Return [x, y] of the center of cell containing provided text 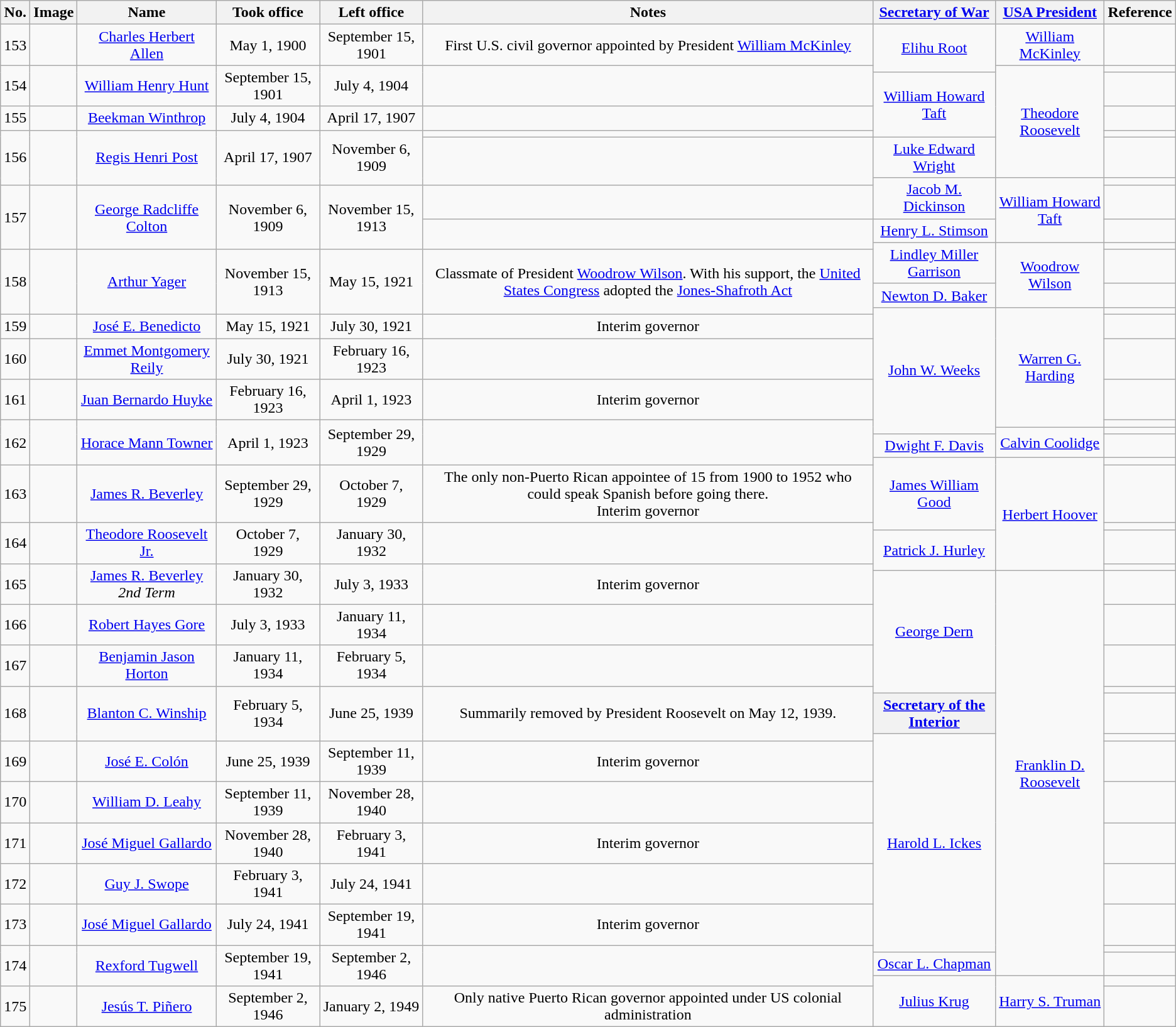
Left office [372, 13]
Luke Edward Wright [935, 157]
William McKinley [1050, 45]
Name [147, 13]
January 2, 1949 [372, 1006]
John W. Weeks [935, 371]
172 [15, 884]
Arthur Yager [147, 281]
José E. Benedicto [147, 326]
May 1, 1900 [268, 45]
171 [15, 843]
Took office [268, 13]
Theodore Roosevelt Jr. [147, 543]
Beekman Winthrop [147, 118]
Herbert Hoover [1050, 514]
Julius Krug [935, 1001]
William Henry Hunt [147, 85]
168 [15, 714]
Harry S. Truman [1050, 1001]
Woodrow Wilson [1050, 275]
George Dern [935, 632]
166 [15, 624]
Jesús T. Piñero [147, 1006]
Lindley Miller Garrison [935, 263]
George Radcliffe Colton [147, 217]
174 [15, 966]
Patrick J. Hurley [935, 550]
No. [15, 13]
169 [15, 761]
160 [15, 358]
Regis Henri Post [147, 157]
155 [15, 118]
Image [54, 13]
157 [15, 217]
158 [15, 281]
164 [15, 543]
Only native Puerto Rican governor appointed under US colonial administration [648, 1006]
Henry L. Stimson [935, 231]
Reference [1140, 13]
Blanton C. Winship [147, 714]
Calvin Coolidge [1050, 442]
Harold L. Ickes [935, 843]
156 [15, 157]
165 [15, 584]
173 [15, 925]
Guy J. Swope [147, 884]
154 [15, 85]
Secretary of the Interior [935, 714]
Newton D. Baker [935, 295]
Franklin D. Roosevelt [1050, 773]
153 [15, 45]
Juan Bernardo Huyke [147, 399]
Classmate of President Woodrow Wilson. With his support, the United States Congress adopted the Jones-Shafroth Act [648, 281]
Warren G. Harding [1050, 367]
Benjamin Jason Horton [147, 666]
Horace Mann Towner [147, 442]
Jacob M. Dickinson [935, 198]
Rexford Tugwell [147, 966]
Emmet Montgomery Reily [147, 358]
James William Good [935, 494]
Secretary of War [935, 13]
The only non-Puerto Rican appointee of 15 from 1900 to 1952 who could speak Spanish before going there.Interim governor [648, 494]
Dwight F. Davis [935, 446]
Notes [648, 13]
175 [15, 1006]
Robert Hayes Gore [147, 624]
Oscar L. Chapman [935, 964]
Summarily removed by President Roosevelt on May 12, 1939. [648, 714]
161 [15, 399]
159 [15, 326]
James R. Beverley 2nd Term [147, 584]
162 [15, 442]
William D. Leahy [147, 801]
170 [15, 801]
163 [15, 494]
James R. Beverley [147, 494]
167 [15, 666]
José E. Colón [147, 761]
Charles Herbert Allen [147, 45]
Theodore Roosevelt [1050, 122]
Elihu Root [935, 48]
USA President [1050, 13]
First U.S. civil governor appointed by President William McKinley [648, 45]
